Determine the [x, y] coordinate at the center of the cell enclosing the given text.  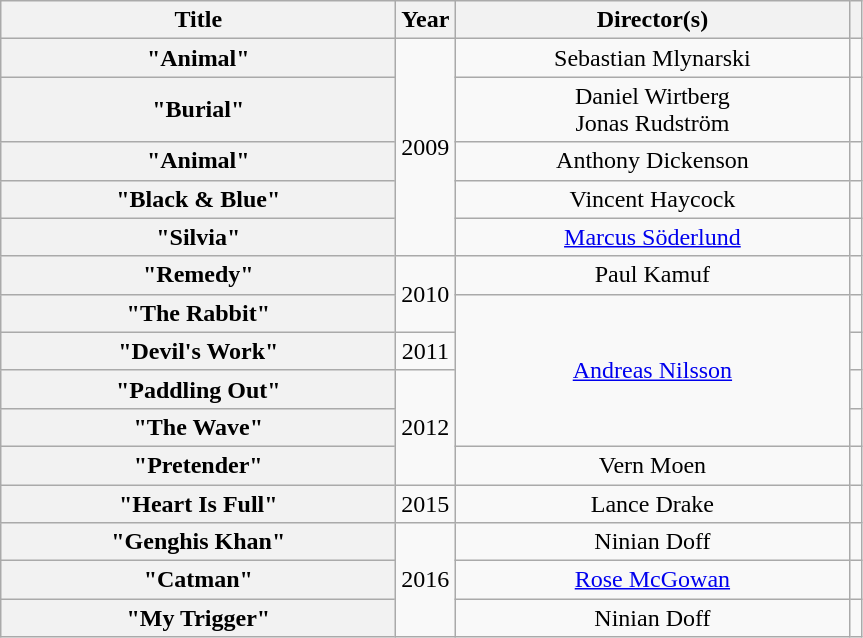
"Pretender" [198, 465]
"Paddling Out" [198, 389]
Year [426, 20]
"Black & Blue" [198, 199]
"Heart Is Full" [198, 503]
Anthony Dickenson [652, 161]
Paul Kamuf [652, 275]
2016 [426, 580]
"Devil's Work" [198, 351]
"The Rabbit" [198, 313]
Vern Moen [652, 465]
"Remedy" [198, 275]
Daniel WirtbergJonas Rudström [652, 110]
Director(s) [652, 20]
Marcus Söderlund [652, 237]
Sebastian Mlynarski [652, 58]
Vincent Haycock [652, 199]
2009 [426, 148]
"Silvia" [198, 237]
2012 [426, 427]
Andreas Nilsson [652, 370]
2015 [426, 503]
"My Trigger" [198, 618]
"Genghis Khan" [198, 542]
Title [198, 20]
"Catman" [198, 580]
"Burial" [198, 110]
"The Wave" [198, 427]
Lance Drake [652, 503]
2010 [426, 294]
Rose McGowan [652, 580]
2011 [426, 351]
